Extract the [x, y] coordinate from the center of the cell holding the provided text.  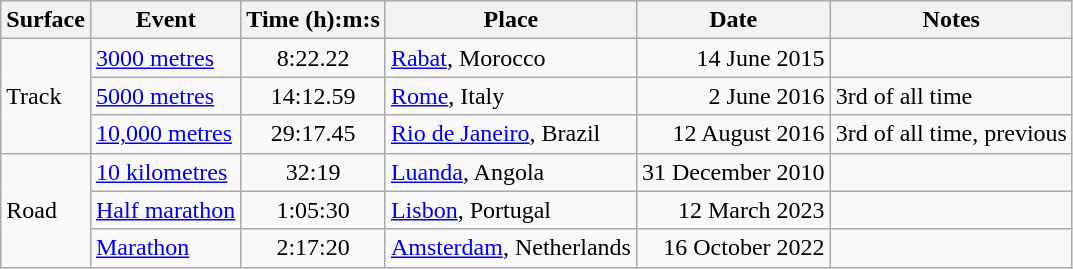
2 June 2016 [733, 96]
29:17.45 [314, 134]
10,000 metres [165, 134]
Place [510, 20]
3rd of all time, previous [951, 134]
12 March 2023 [733, 210]
8:22.22 [314, 58]
10 kilometres [165, 172]
Surface [46, 20]
14 June 2015 [733, 58]
Time (h):m:s [314, 20]
12 August 2016 [733, 134]
Date [733, 20]
32:19 [314, 172]
Track [46, 96]
Lisbon, Portugal [510, 210]
14:12.59 [314, 96]
Marathon [165, 248]
5000 metres [165, 96]
Rabat, Morocco [510, 58]
Half marathon [165, 210]
Notes [951, 20]
Rio de Janeiro, Brazil [510, 134]
Luanda, Angola [510, 172]
Road [46, 210]
Rome, Italy [510, 96]
3000 metres [165, 58]
16 October 2022 [733, 248]
3rd of all time [951, 96]
Amsterdam, Netherlands [510, 248]
2:17:20 [314, 248]
31 December 2010 [733, 172]
1:05:30 [314, 210]
Event [165, 20]
